Detect which cell encompasses the target text, then output its (x, y) center coordinate. 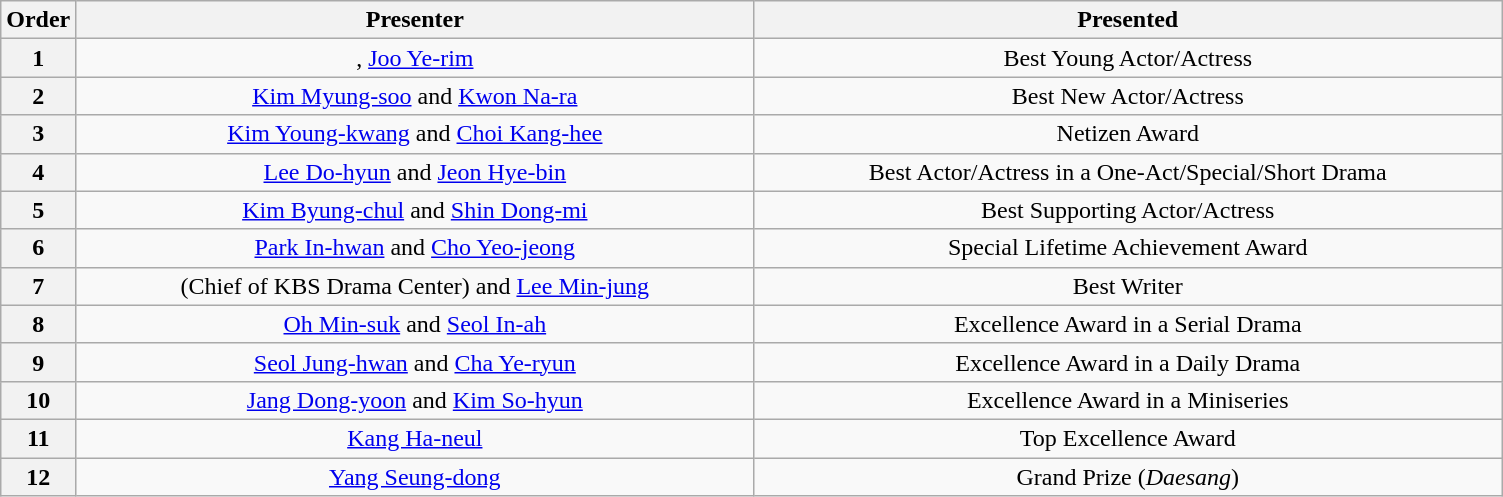
9 (38, 362)
Best Writer (1128, 286)
5 (38, 210)
6 (38, 248)
10 (38, 400)
Kim Byung-chul and Shin Dong-mi (415, 210)
12 (38, 477)
Best Young Actor/Actress (1128, 58)
Special Lifetime Achievement Award (1128, 248)
Lee Do-hyun and Jeon Hye-bin (415, 172)
Netizen Award (1128, 134)
Kang Ha-neul (415, 438)
Kim Young-kwang and Choi Kang-hee (415, 134)
Oh Min-suk and Seol In-ah (415, 324)
Order (38, 20)
4 (38, 172)
Jang Dong-yoon and Kim So-hyun (415, 400)
Best New Actor/Actress (1128, 96)
3 (38, 134)
Presented (1128, 20)
Grand Prize (Daesang) (1128, 477)
11 (38, 438)
Best Actor/Actress in a One-Act/Special/Short Drama (1128, 172)
7 (38, 286)
Park In-hwan and Cho Yeo-jeong (415, 248)
Excellence Award in a Serial Drama (1128, 324)
Seol Jung-hwan and Cha Ye-ryun (415, 362)
, Joo Ye-rim (415, 58)
(Chief of KBS Drama Center) and Lee Min-jung (415, 286)
1 (38, 58)
Excellence Award in a Miniseries (1128, 400)
2 (38, 96)
Excellence Award in a Daily Drama (1128, 362)
Top Excellence Award (1128, 438)
Best Supporting Actor/Actress (1128, 210)
Yang Seung-dong (415, 477)
Presenter (415, 20)
8 (38, 324)
Kim Myung-soo and Kwon Na-ra (415, 96)
